Return [X, Y] of the center of cell containing provided text 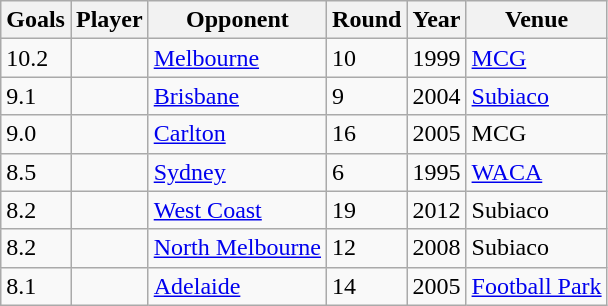
8.1 [36, 286]
8.5 [36, 172]
WACA [536, 172]
12 [367, 248]
9.1 [36, 96]
19 [367, 210]
2012 [436, 210]
Year [436, 20]
14 [367, 286]
10.2 [36, 58]
Carlton [237, 134]
Adelaide [237, 286]
2004 [436, 96]
Venue [536, 20]
Player [109, 20]
9.0 [36, 134]
9 [367, 96]
16 [367, 134]
North Melbourne [237, 248]
Sydney [237, 172]
Melbourne [237, 58]
1995 [436, 172]
Opponent [237, 20]
West Coast [237, 210]
Brisbane [237, 96]
1999 [436, 58]
10 [367, 58]
2008 [436, 248]
Football Park [536, 286]
Round [367, 20]
Goals [36, 20]
6 [367, 172]
